Scan for the cell matching the given text and deliver its [x, y] coordinate at center. 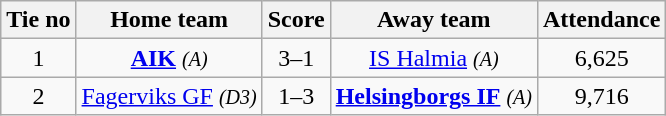
Score [296, 20]
1–3 [296, 96]
Attendance [601, 20]
Helsingborgs IF (A) [434, 96]
Home team [169, 20]
AIK (A) [169, 58]
2 [38, 96]
IS Halmia (A) [434, 58]
6,625 [601, 58]
Fagerviks GF (D3) [169, 96]
1 [38, 58]
Away team [434, 20]
Tie no [38, 20]
9,716 [601, 96]
3–1 [296, 58]
